Search for the cell housing the specified text and yield its (x, y) center coordinate. 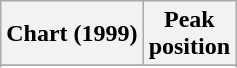
Chart (1999) (72, 34)
Peakposition (189, 34)
